Detect which cell encompasses the target text, then output its (X, Y) center coordinate. 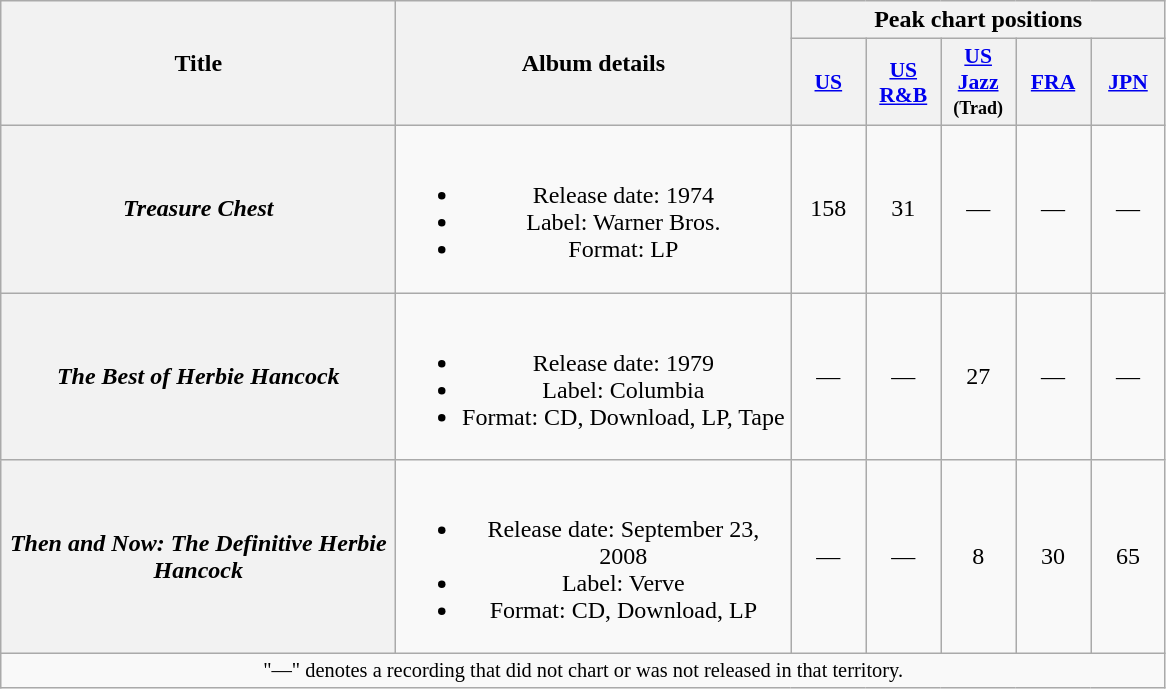
"—" denotes a recording that did not chart or was not released in that territory. (584, 671)
Then and Now: The Definitive Herbie Hancock (198, 557)
65 (1128, 557)
Release date: 1974Label: Warner Bros.Format: LP (594, 208)
8 (978, 557)
Title (198, 64)
31 (904, 208)
The Best of Herbie Hancock (198, 376)
Release date: September 23, 2008Label: VerveFormat: CD, Download, LP (594, 557)
Release date: 1979Label: ColumbiaFormat: CD, Download, LP, Tape (594, 376)
Treasure Chest (198, 208)
US Jazz(Trad) (978, 82)
US (828, 82)
FRA (1054, 82)
27 (978, 376)
US R&B (904, 82)
158 (828, 208)
JPN (1128, 82)
30 (1054, 557)
Peak chart positions (978, 20)
Album details (594, 64)
